Determine the [X, Y] coordinate at the center of the cell enclosing the given text.  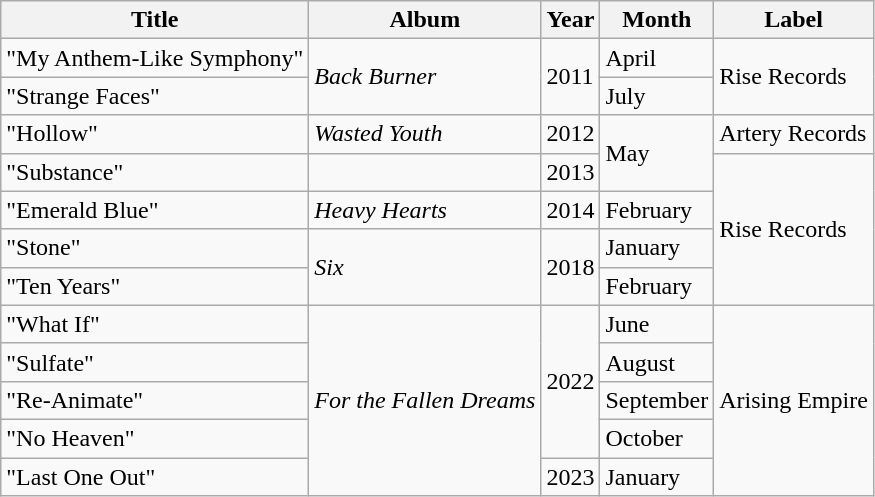
Heavy Hearts [425, 210]
2023 [570, 477]
Month [657, 20]
"No Heaven" [155, 438]
Six [425, 267]
August [657, 362]
Title [155, 20]
"Stone" [155, 248]
"Strange Faces" [155, 96]
Arising Empire [794, 400]
Wasted Youth [425, 134]
Artery Records [794, 134]
2014 [570, 210]
2022 [570, 381]
"Ten Years" [155, 286]
June [657, 324]
"Sulfate" [155, 362]
"Substance" [155, 172]
October [657, 438]
Back Burner [425, 77]
Year [570, 20]
July [657, 96]
"Last One Out" [155, 477]
"My Anthem-Like Symphony" [155, 58]
May [657, 153]
"Hollow" [155, 134]
"Emerald Blue" [155, 210]
2012 [570, 134]
Label [794, 20]
For the Fallen Dreams [425, 400]
"What If" [155, 324]
2018 [570, 267]
2013 [570, 172]
April [657, 58]
"Re-Animate" [155, 400]
September [657, 400]
2011 [570, 77]
Album [425, 20]
